Determine the [X, Y] coordinate at the center of the cell enclosing the given text.  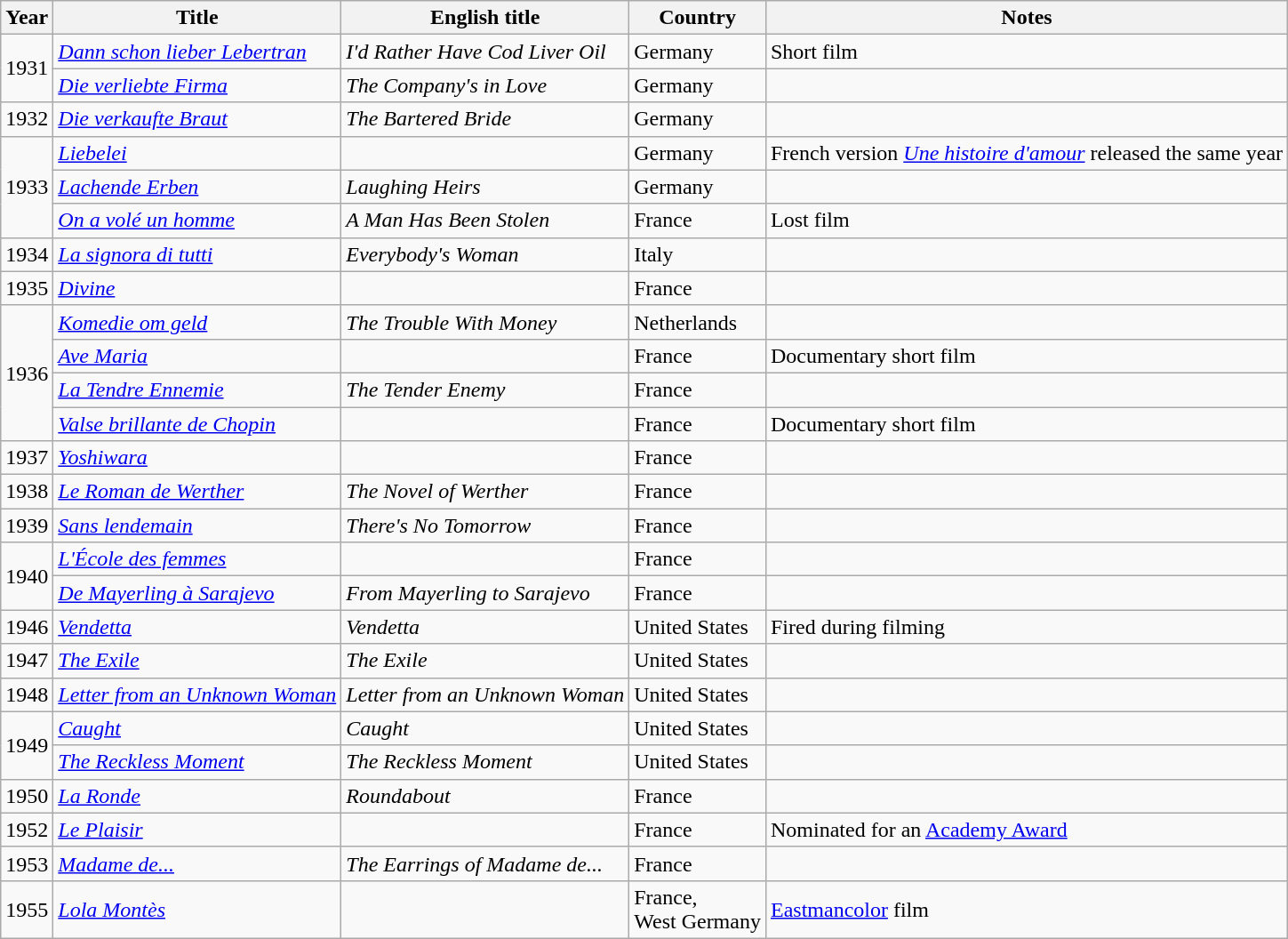
Divine [197, 288]
Dann schon lieber Lebertran [197, 52]
1952 [27, 830]
Laughing Heirs [485, 187]
De Mayerling à Sarajevo [197, 593]
French version Une histoire d'amour released the same year [1026, 153]
Notes [1026, 18]
1932 [27, 119]
Komedie om geld [197, 322]
1947 [27, 661]
Title [197, 18]
France,West Germany [698, 909]
1948 [27, 694]
Die verliebte Firma [197, 85]
English title [485, 18]
1936 [27, 373]
Le Roman de Werther [197, 492]
L'École des femmes [197, 559]
Year [27, 18]
La Tendre Ennemie [197, 389]
The Tender Enemy [485, 389]
The Company's in Love [485, 85]
Lachende Erben [197, 187]
1937 [27, 458]
From Mayerling to Sarajevo [485, 593]
Madame de... [197, 863]
Netherlands [698, 322]
Short film [1026, 52]
1950 [27, 796]
Ave Maria [197, 356]
1940 [27, 576]
Liebelei [197, 153]
Valse brillante de Chopin [197, 424]
1953 [27, 863]
1934 [27, 254]
1949 [27, 745]
I'd Rather Have Cod Liver Oil [485, 52]
Die verkaufte Braut [197, 119]
Nominated for an Academy Award [1026, 830]
There's No Tomorrow [485, 526]
Country [698, 18]
Lola Montès [197, 909]
The Trouble With Money [485, 322]
Le Plaisir [197, 830]
Everybody's Woman [485, 254]
1931 [27, 68]
The Novel of Werther [485, 492]
Roundabout [485, 796]
1938 [27, 492]
La signora di tutti [197, 254]
A Man Has Been Stolen [485, 221]
1946 [27, 627]
The Earrings of Madame de... [485, 863]
The Bartered Bride [485, 119]
1935 [27, 288]
1955 [27, 909]
1933 [27, 187]
Italy [698, 254]
1939 [27, 526]
On a volé un homme [197, 221]
Eastmancolor film [1026, 909]
Yoshiwara [197, 458]
Sans lendemain [197, 526]
Fired during filming [1026, 627]
La Ronde [197, 796]
Lost film [1026, 221]
